Capture the cell that displays the provided text and extract its [x, y] central coordinate. 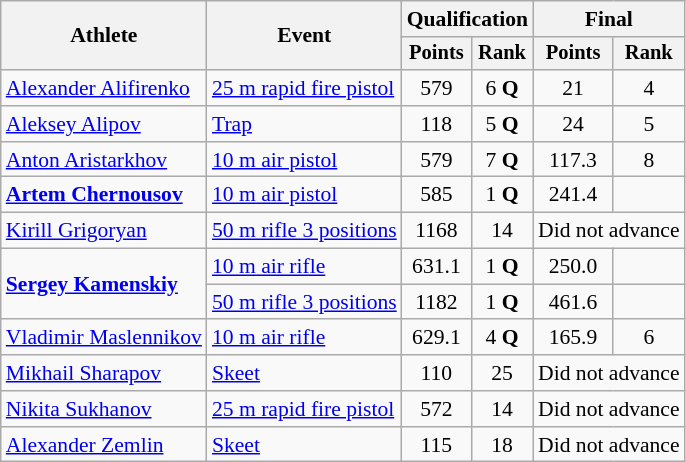
Mikhail Sharapov [104, 373]
Final [609, 19]
Qualification [468, 19]
Kirill Grigoryan [104, 231]
Alexander Alifirenko [104, 88]
572 [436, 409]
117.3 [573, 160]
Aleksey Alipov [104, 124]
24 [573, 124]
6 Q [502, 88]
1168 [436, 231]
Event [304, 36]
631.1 [436, 267]
Sergey Kamenskiy [104, 284]
4 [649, 88]
110 [436, 373]
8 [649, 160]
Artem Chernousov [104, 195]
21 [573, 88]
5 Q [502, 124]
Vladimir Maslennikov [104, 338]
585 [436, 195]
241.4 [573, 195]
250.0 [573, 267]
629.1 [436, 338]
Skeet [304, 373]
461.6 [573, 302]
6 [649, 338]
Trap [304, 124]
25 [502, 373]
165.9 [573, 338]
5 [649, 124]
1182 [436, 302]
Athlete [104, 36]
7 Q [502, 160]
118 [436, 124]
Anton Aristarkhov [104, 160]
Nikita Sukhanov [104, 409]
4 Q [502, 338]
